From the cell containing the given text, extract its center point as [x, y] coordinate. 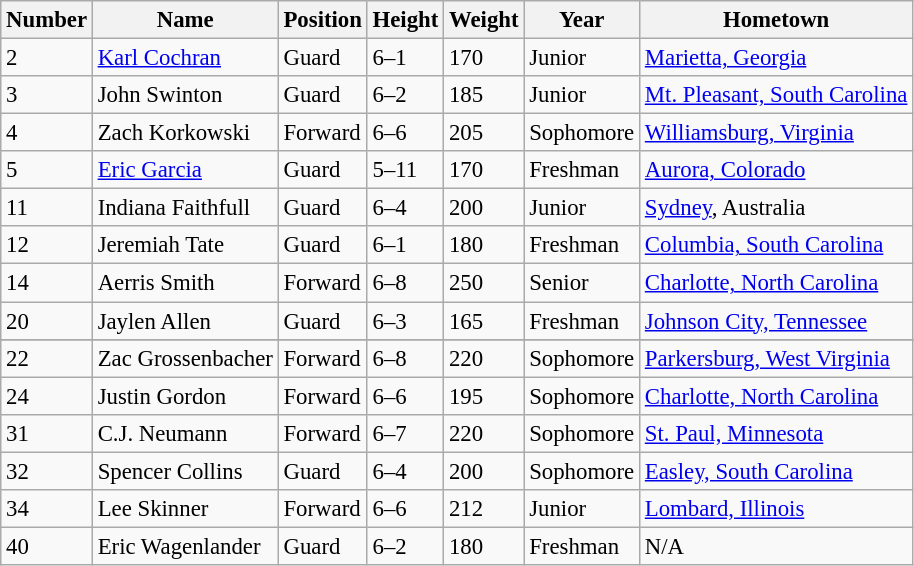
Weight [484, 20]
6–3 [405, 321]
31 [47, 433]
Lee Skinner [185, 509]
Parkersburg, West Virginia [776, 358]
Williamsburg, Virginia [776, 133]
11 [47, 208]
Zac Grossenbacher [185, 358]
Mt. Pleasant, South Carolina [776, 95]
Hometown [776, 20]
N/A [776, 546]
212 [484, 509]
Eric Wagenlander [185, 546]
Zach Korkowski [185, 133]
Year [582, 20]
Justin Gordon [185, 396]
Sydney, Australia [776, 208]
5–11 [405, 170]
Karl Cochran [185, 58]
5 [47, 170]
C.J. Neumann [185, 433]
Number [47, 20]
Jaylen Allen [185, 321]
250 [484, 283]
22 [47, 358]
2 [47, 58]
Eric Garcia [185, 170]
12 [47, 245]
Height [405, 20]
Aurora, Colorado [776, 170]
32 [47, 471]
Jeremiah Tate [185, 245]
3 [47, 95]
20 [47, 321]
185 [484, 95]
165 [484, 321]
Spencer Collins [185, 471]
Position [322, 20]
Columbia, South Carolina [776, 245]
Indiana Faithfull [185, 208]
Marietta, Georgia [776, 58]
195 [484, 396]
6–7 [405, 433]
14 [47, 283]
Aerris Smith [185, 283]
34 [47, 509]
40 [47, 546]
John Swinton [185, 95]
Lombard, Illinois [776, 509]
Name [185, 20]
Easley, South Carolina [776, 471]
24 [47, 396]
205 [484, 133]
St. Paul, Minnesota [776, 433]
Senior [582, 283]
Johnson City, Tennessee [776, 321]
4 [47, 133]
